Output the [x, y] coordinate of the center of the cell containing the given text.  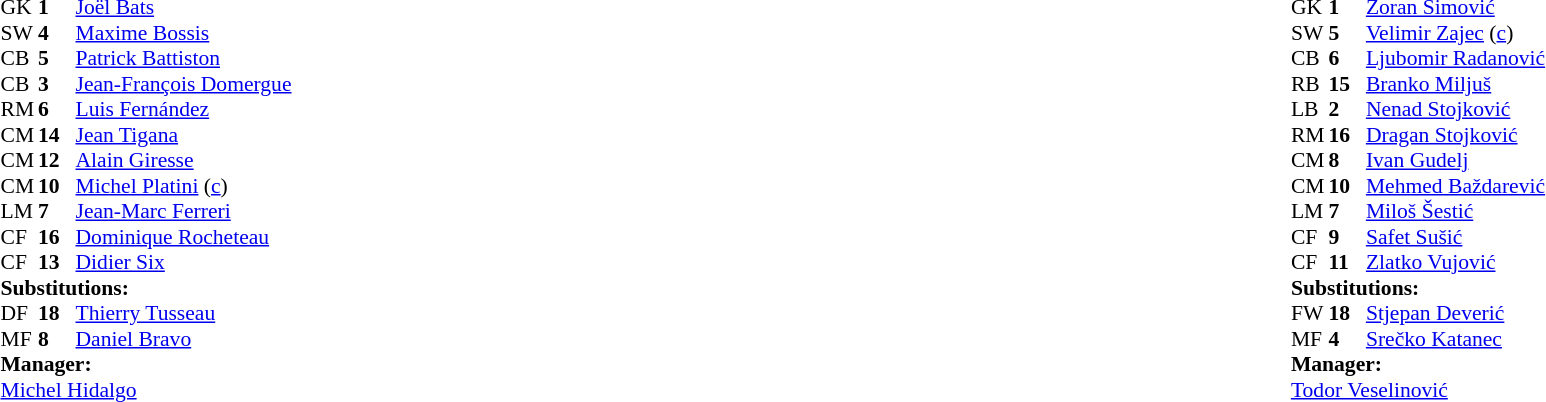
Patrick Battiston [184, 59]
Safet Sušić [1456, 237]
Thierry Tusseau [184, 313]
Alain Giresse [184, 161]
Jean-Marc Ferreri [184, 211]
Michel Platini (c) [184, 186]
14 [57, 135]
Srečko Katanec [1456, 339]
RB [1310, 84]
Daniel Bravo [184, 339]
Stjepan Deverić [1456, 313]
Dragan Stojković [1456, 135]
Zlatko Vujović [1456, 263]
Branko Miljuš [1456, 84]
12 [57, 161]
Luis Fernández [184, 109]
Didier Six [184, 263]
Velimir Zajec (c) [1456, 33]
Jean Tigana [184, 135]
DF [19, 313]
2 [1347, 109]
Miloš Šestić [1456, 211]
LB [1310, 109]
Dominique Rocheteau [184, 237]
Ivan Gudelj [1456, 161]
Ljubomir Radanović [1456, 59]
9 [1347, 237]
11 [1347, 263]
15 [1347, 84]
Maxime Bossis [184, 33]
Nenad Stojković [1456, 109]
FW [1310, 313]
Mehmed Baždarević [1456, 186]
3 [57, 84]
Jean-François Domergue [184, 84]
13 [57, 263]
